Return (x, y) of the center of cell containing provided text 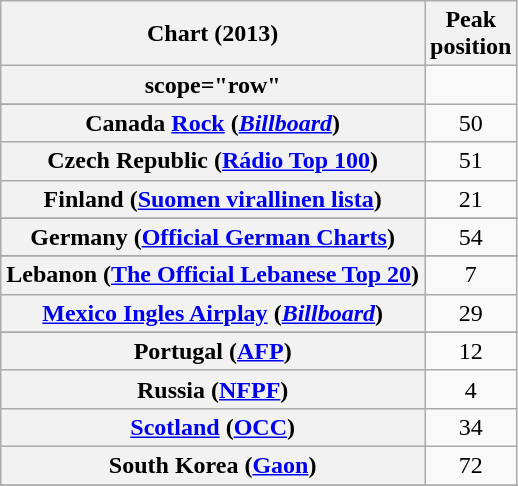
51 (471, 161)
scope="row" (213, 85)
7 (471, 275)
72 (471, 465)
Finland (Suomen virallinen lista) (213, 199)
Lebanon (The Official Lebanese Top 20) (213, 275)
Peakposition (471, 34)
4 (471, 389)
Mexico Ingles Airplay (Billboard) (213, 313)
50 (471, 123)
Czech Republic (Rádio Top 100) (213, 161)
Russia (NFPF) (213, 389)
Canada Rock (Billboard) (213, 123)
Portugal (AFP) (213, 351)
54 (471, 237)
Germany (Official German Charts) (213, 237)
South Korea (Gaon) (213, 465)
29 (471, 313)
Scotland (OCC) (213, 427)
Chart (2013) (213, 34)
34 (471, 427)
12 (471, 351)
21 (471, 199)
